From the cell containing the given text, extract its center point as [x, y] coordinate. 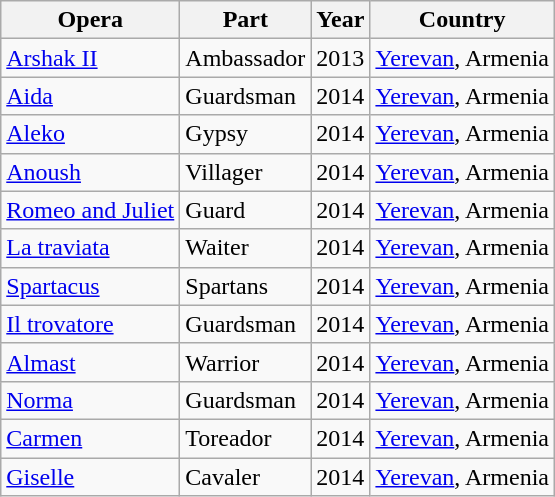
Spartacus [90, 286]
Opera [90, 20]
Year [340, 20]
Waiter [246, 248]
Toreador [246, 438]
Il trovatore [90, 324]
Arshak II [90, 58]
Gypsy [246, 134]
2013 [340, 58]
La traviata [90, 248]
Anoush [90, 172]
Cavaler [246, 477]
Part [246, 20]
Warrior [246, 362]
Guard [246, 210]
Villager [246, 172]
Norma [90, 400]
Aleko [90, 134]
Carmen [90, 438]
Aida [90, 96]
Ambassador [246, 58]
Spartans [246, 286]
Giselle [90, 477]
Almast [90, 362]
Romeo and Juliet [90, 210]
Country [462, 20]
